Capture the cell that displays the provided text and extract its [X, Y] central coordinate. 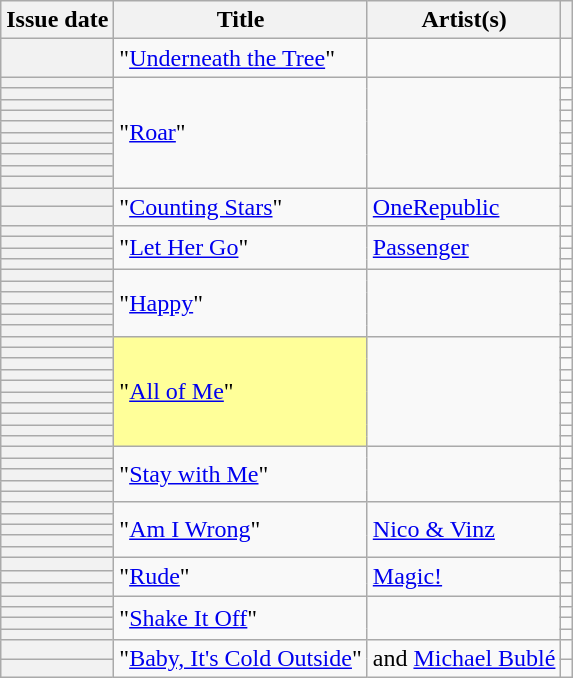
"Shake It Off" [240, 618]
"Let Her Go" [240, 248]
"Roar" [240, 132]
"Baby, It's Cold Outside" [240, 659]
"Rude" [240, 576]
"Am I Wrong" [240, 530]
OneRepublic [464, 207]
"All of Me" [240, 392]
Passenger [464, 248]
"Happy" [240, 303]
Magic! [464, 576]
Title [240, 20]
"Underneath the Tree" [240, 58]
Artist(s) [464, 20]
"Counting Stars" [240, 207]
Issue date [58, 20]
"Stay with Me" [240, 474]
and Michael Bublé [464, 659]
Nico & Vinz [464, 530]
